Detect which cell encompasses the target text, then output its [X, Y] center coordinate. 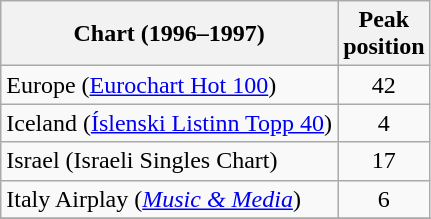
Italy Airplay (Music & Media) [170, 199]
Iceland (Íslenski Listinn Topp 40) [170, 123]
Israel (Israeli Singles Chart) [170, 161]
Europe (Eurochart Hot 100) [170, 85]
Chart (1996–1997) [170, 34]
Peakposition [384, 34]
17 [384, 161]
6 [384, 199]
4 [384, 123]
42 [384, 85]
